Output the (x, y) coordinate of the center of the cell containing the given text.  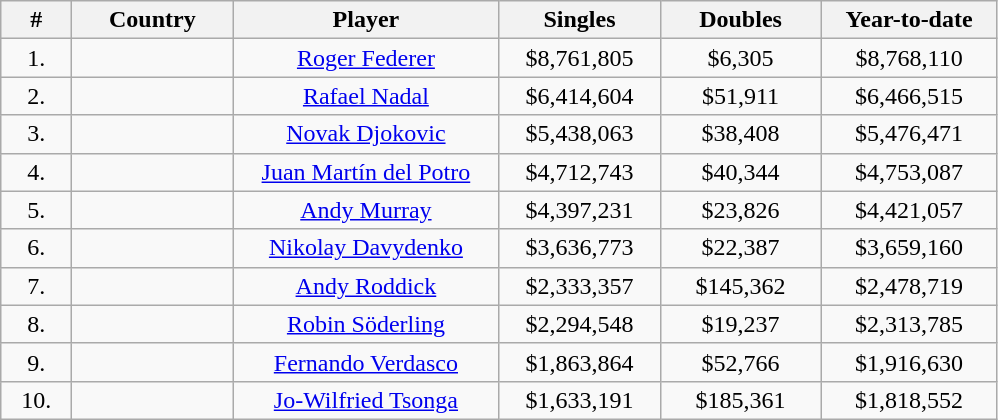
8. (36, 324)
6. (36, 248)
$1,818,552 (909, 400)
Novak Djokovic (366, 134)
Player (366, 20)
$4,397,231 (580, 210)
Singles (580, 20)
Andy Roddick (366, 286)
Andy Murray (366, 210)
$8,768,110 (909, 58)
$3,659,160 (909, 248)
$6,305 (740, 58)
$51,911 (740, 96)
$145,362 (740, 286)
$4,753,087 (909, 172)
$2,478,719 (909, 286)
Year-to-date (909, 20)
Jo-Wilfried Tsonga (366, 400)
$5,438,063 (580, 134)
$19,237 (740, 324)
$52,766 (740, 362)
$40,344 (740, 172)
$2,313,785 (909, 324)
$5,476,471 (909, 134)
Roger Federer (366, 58)
$6,466,515 (909, 96)
7. (36, 286)
$1,916,630 (909, 362)
$6,414,604 (580, 96)
$185,361 (740, 400)
$2,333,357 (580, 286)
$3,636,773 (580, 248)
9. (36, 362)
Juan Martín del Potro (366, 172)
Rafael Nadal (366, 96)
Fernando Verdasco (366, 362)
$2,294,548 (580, 324)
2. (36, 96)
4. (36, 172)
$4,712,743 (580, 172)
$22,387 (740, 248)
# (36, 20)
3. (36, 134)
Doubles (740, 20)
$38,408 (740, 134)
$8,761,805 (580, 58)
1. (36, 58)
10. (36, 400)
5. (36, 210)
$23,826 (740, 210)
$4,421,057 (909, 210)
Country (152, 20)
$1,633,191 (580, 400)
$1,863,864 (580, 362)
Robin Söderling (366, 324)
Nikolay Davydenko (366, 248)
